Pinpoint the cell where the given text exists, returning its [x, y] midpoint coordinate. 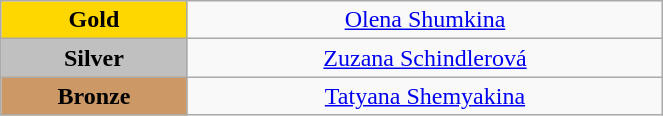
Zuzana Schindlerová [425, 58]
Silver [94, 58]
Tatyana Shemyakina [425, 96]
Olena Shumkina [425, 20]
Bronze [94, 96]
Gold [94, 20]
